Scan for the cell matching the given text and deliver its (x, y) coordinate at center. 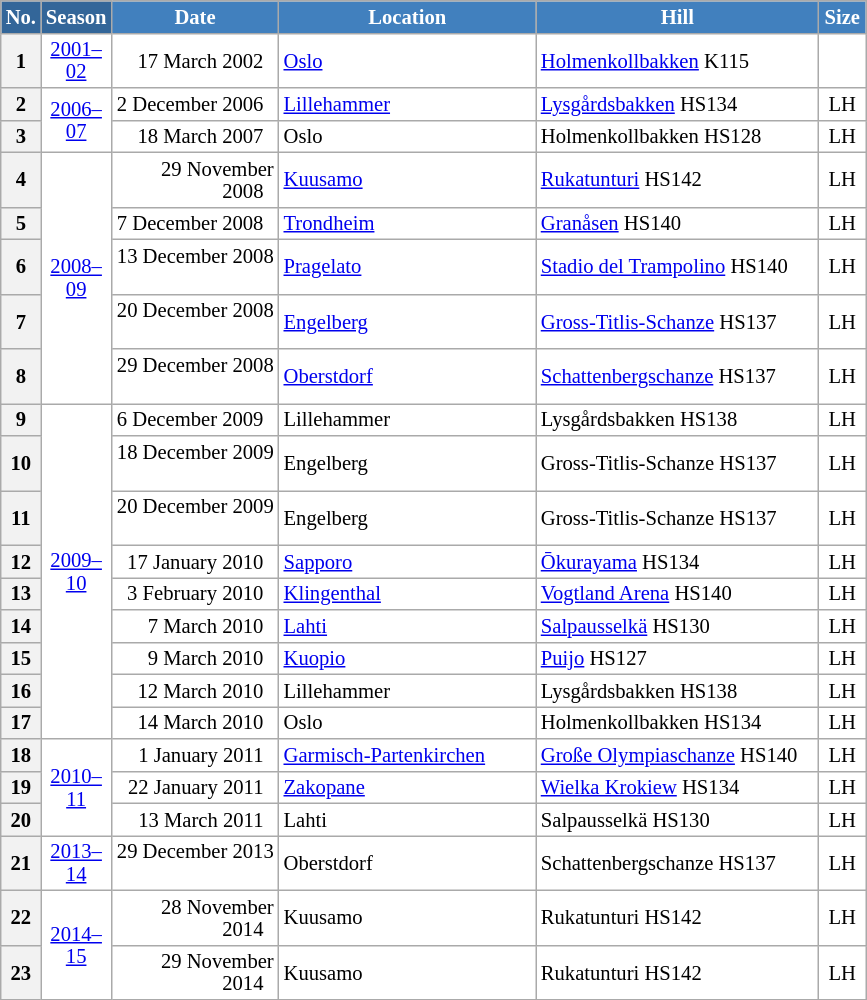
13 March 2011 (194, 819)
Pragelato (408, 266)
12 (21, 561)
No. (21, 16)
18 March 2007 (194, 136)
17 January 2010 (194, 561)
Wielka Krokiew HS134 (678, 787)
Lysgårdsbakken HS134 (678, 104)
2009–10 (76, 570)
2014–15 (76, 945)
Location (408, 16)
6 (21, 266)
2008–09 (76, 278)
18 (21, 754)
12 March 2010 (194, 690)
8 (21, 376)
13 December 2008 (194, 266)
Holmenkollbakken HS134 (678, 722)
20 December 2009 (194, 518)
9 March 2010 (194, 658)
18 December 2009 (194, 464)
Große Olympiaschanze HS140 (678, 754)
Holmenkollbakken K115 (678, 60)
28 November 2014 (194, 918)
2001–02 (76, 60)
15 (21, 658)
Puijo HS127 (678, 658)
2 (21, 104)
10 (21, 464)
23 (21, 972)
Garmisch-Partenkirchen (408, 754)
Hill (678, 16)
22 (21, 918)
6 December 2009 (194, 419)
20 December 2008 (194, 322)
19 (21, 787)
1 January 2011 (194, 754)
29 November 2008 (194, 180)
Date (194, 16)
Granåsen HS140 (678, 223)
22 January 2011 (194, 787)
14 (21, 626)
4 (21, 180)
3 February 2010 (194, 593)
21 (21, 862)
17 (21, 722)
2013–14 (76, 862)
Klingenthal (408, 593)
7 December 2008 (194, 223)
5 (21, 223)
Kuopio (408, 658)
16 (21, 690)
Size (842, 16)
Trondheim (408, 223)
14 March 2010 (194, 722)
17 March 2002 (194, 60)
2010–11 (76, 786)
Stadio del Trampolino HS140 (678, 266)
Season (76, 16)
7 March 2010 (194, 626)
Zakopane (408, 787)
1 (21, 60)
13 (21, 593)
2006–07 (76, 120)
29 December 2008 (194, 376)
3 (21, 136)
Ōkurayama HS134 (678, 561)
29 December 2013 (194, 862)
11 (21, 518)
29 November 2014 (194, 972)
2 December 2006 (194, 104)
9 (21, 419)
Sapporo (408, 561)
7 (21, 322)
20 (21, 819)
Vogtland Arena HS140 (678, 593)
Holmenkollbakken HS128 (678, 136)
